For the text-containing cell, return its midpoint in (X, Y) coordinate format. 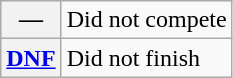
DNF (31, 58)
— (31, 20)
Did not compete (146, 20)
Did not finish (146, 58)
